Detect which cell encompasses the target text, then output its (x, y) center coordinate. 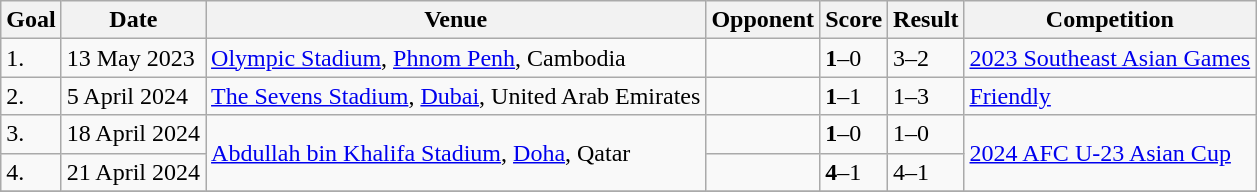
1–1 (854, 96)
4. (31, 172)
18 April 2024 (133, 134)
21 April 2024 (133, 172)
Opponent (763, 20)
Venue (456, 20)
Olympic Stadium, Phnom Penh, Cambodia (456, 58)
2024 AFC U-23 Asian Cup (1110, 153)
Friendly (1110, 96)
13 May 2023 (133, 58)
Goal (31, 20)
5 April 2024 (133, 96)
1. (31, 58)
Result (926, 20)
Score (854, 20)
3–2 (926, 58)
2023 Southeast Asian Games (1110, 58)
2. (31, 96)
Abdullah bin Khalifa Stadium, Doha, Qatar (456, 153)
The Sevens Stadium, Dubai, United Arab Emirates (456, 96)
Date (133, 20)
3. (31, 134)
Competition (1110, 20)
1–3 (926, 96)
